Detect which cell encompasses the target text, then output its (x, y) center coordinate. 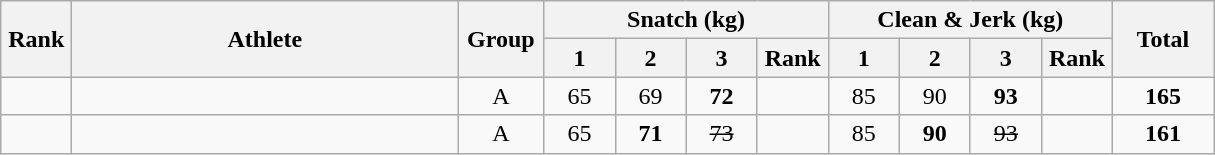
161 (1162, 134)
Athlete (265, 39)
Clean & Jerk (kg) (970, 20)
Total (1162, 39)
165 (1162, 96)
73 (722, 134)
72 (722, 96)
69 (650, 96)
Group (501, 39)
71 (650, 134)
Snatch (kg) (686, 20)
